Return the (X, Y) coordinate for the center point of the cell that contains the specified text.  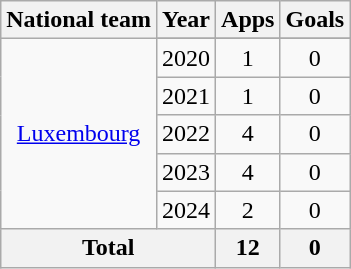
2020 (186, 58)
2 (248, 210)
2024 (186, 210)
National team (79, 20)
Apps (248, 20)
Total (108, 248)
2023 (186, 172)
Luxembourg (79, 134)
12 (248, 248)
Year (186, 20)
2022 (186, 134)
Goals (315, 20)
2021 (186, 96)
